From the cell containing the given text, extract its center point as (X, Y) coordinate. 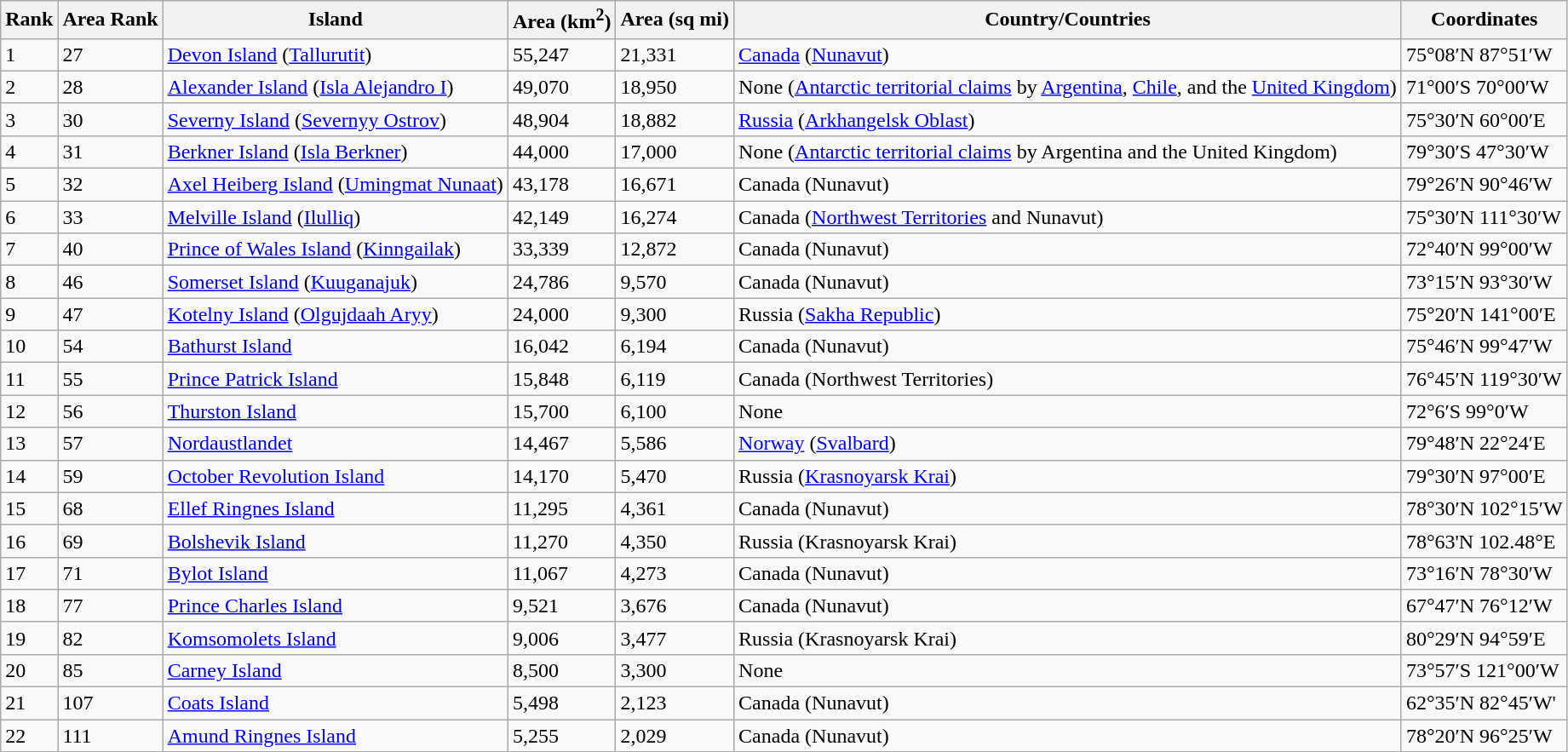
42,149 (562, 217)
3,300 (675, 670)
Country/Countries (1068, 20)
69 (111, 541)
11 (29, 379)
32 (111, 185)
11,270 (562, 541)
Kotelny Island (Olgujdaah Aryy) (336, 314)
Thurston Island (336, 411)
73°16′N 78°30′W (1484, 573)
16,274 (675, 217)
24,000 (562, 314)
Area (km2) (562, 20)
11,067 (562, 573)
5 (29, 185)
47 (111, 314)
5,498 (562, 703)
44,000 (562, 152)
7 (29, 250)
4 (29, 152)
5,586 (675, 444)
17 (29, 573)
79°30′S 47°30′W (1484, 152)
Prince Patrick Island (336, 379)
Coordinates (1484, 20)
Bylot Island (336, 573)
46 (111, 282)
48,904 (562, 119)
14,170 (562, 476)
75°20′N 141°00′E (1484, 314)
111 (111, 736)
Coats Island (336, 703)
16,671 (675, 185)
Area Rank (111, 20)
49,070 (562, 87)
79°48′N 22°24′E (1484, 444)
Bolshevik Island (336, 541)
57 (111, 444)
71°00′S 70°00′W (1484, 87)
Carney Island (336, 670)
8 (29, 282)
15,700 (562, 411)
78°63'N 102.48°E (1484, 541)
4,273 (675, 573)
55,247 (562, 55)
78°30′N 102°15′W (1484, 508)
2,029 (675, 736)
Amund Ringnes Island (336, 736)
73°57′S 121°00′W (1484, 670)
Area (sq mi) (675, 20)
75°30′N 60°00′E (1484, 119)
Axel Heiberg Island (Umingmat Nunaat) (336, 185)
Russia (Arkhangelsk Oblast) (1068, 119)
43,178 (562, 185)
40 (111, 250)
77 (111, 606)
54 (111, 347)
75°08′N 87°51′W (1484, 55)
16 (29, 541)
67°47′N 76°12′W (1484, 606)
19 (29, 638)
33 (111, 217)
28 (111, 87)
68 (111, 508)
82 (111, 638)
85 (111, 670)
9,570 (675, 282)
1 (29, 55)
13 (29, 444)
56 (111, 411)
78°20′N 96°25′W (1484, 736)
3,676 (675, 606)
Bathurst Island (336, 347)
6,100 (675, 411)
62°35′N 82°45′W' (1484, 703)
75°30′N 111°30′W (1484, 217)
14,467 (562, 444)
Prince of Wales Island (Kinngailak) (336, 250)
73°15′N 93°30′W (1484, 282)
Berkner Island (Isla Berkner) (336, 152)
Canada (Northwest Territories) (1068, 379)
76°45′N 119°30′W (1484, 379)
10 (29, 347)
Ellef Ringnes Island (336, 508)
9 (29, 314)
55 (111, 379)
17,000 (675, 152)
30 (111, 119)
18 (29, 606)
Russia (Sakha Republic) (1068, 314)
27 (111, 55)
Alexander Island (Isla Alejandro I) (336, 87)
71 (111, 573)
3 (29, 119)
6,119 (675, 379)
4,350 (675, 541)
9,006 (562, 638)
18,950 (675, 87)
12 (29, 411)
9,521 (562, 606)
16,042 (562, 347)
Island (336, 20)
11,295 (562, 508)
6 (29, 217)
75°46′N 99°47′W (1484, 347)
107 (111, 703)
18,882 (675, 119)
None (Antarctic territorial claims by Argentina, Chile, and the United Kingdom) (1068, 87)
4,361 (675, 508)
33,339 (562, 250)
Devon Island (Tallurutit) (336, 55)
5,255 (562, 736)
72°40′N 99°00′W (1484, 250)
6,194 (675, 347)
59 (111, 476)
Rank (29, 20)
Somerset Island (Kuuganajuk) (336, 282)
21,331 (675, 55)
Norway (Svalbard) (1068, 444)
79°30′N 97°00′E (1484, 476)
22 (29, 736)
2 (29, 87)
Prince Charles Island (336, 606)
79°26′N 90°46′W (1484, 185)
October Revolution Island (336, 476)
12,872 (675, 250)
80°29′N 94°59′E (1484, 638)
2,123 (675, 703)
14 (29, 476)
Komsomolets Island (336, 638)
Severny Island (Severnyy Ostrov) (336, 119)
15 (29, 508)
15,848 (562, 379)
Nordaustlandet (336, 444)
8,500 (562, 670)
Melville Island (Ilulliq) (336, 217)
72°6′S 99°0′W (1484, 411)
5,470 (675, 476)
None (Antarctic territorial claims by Argentina and the United Kingdom) (1068, 152)
21 (29, 703)
Canada (Northwest Territories and Nunavut) (1068, 217)
9,300 (675, 314)
3,477 (675, 638)
20 (29, 670)
31 (111, 152)
24,786 (562, 282)
